Identify which cell holds the provided text, then report its (x, y) central coordinate. 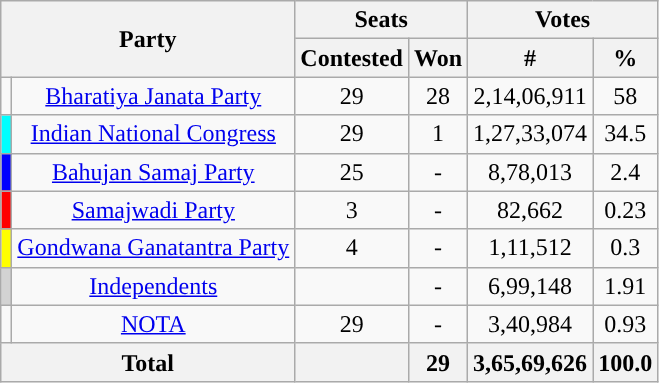
6,99,148 (530, 286)
1,11,512 (530, 248)
0.23 (626, 210)
Total (148, 362)
3,65,69,626 (530, 362)
Independents (154, 286)
Seats (382, 20)
4 (352, 248)
1,27,33,074 (530, 134)
3 (352, 210)
Gondwana Ganatantra Party (154, 248)
2,14,06,911 (530, 96)
Won (438, 58)
0.93 (626, 324)
58 (626, 96)
# (530, 58)
Bharatiya Janata Party (154, 96)
25 (352, 172)
% (626, 58)
Samajwadi Party (154, 210)
NOTA (154, 324)
34.5 (626, 134)
Party (148, 39)
8,78,013 (530, 172)
100.0 (626, 362)
Contested (352, 58)
Indian National Congress (154, 134)
Bahujan Samaj Party (154, 172)
Votes (563, 20)
82,662 (530, 210)
28 (438, 96)
2.4 (626, 172)
0.3 (626, 248)
1.91 (626, 286)
3,40,984 (530, 324)
1 (438, 134)
